Return [x, y] of the center of cell containing provided text 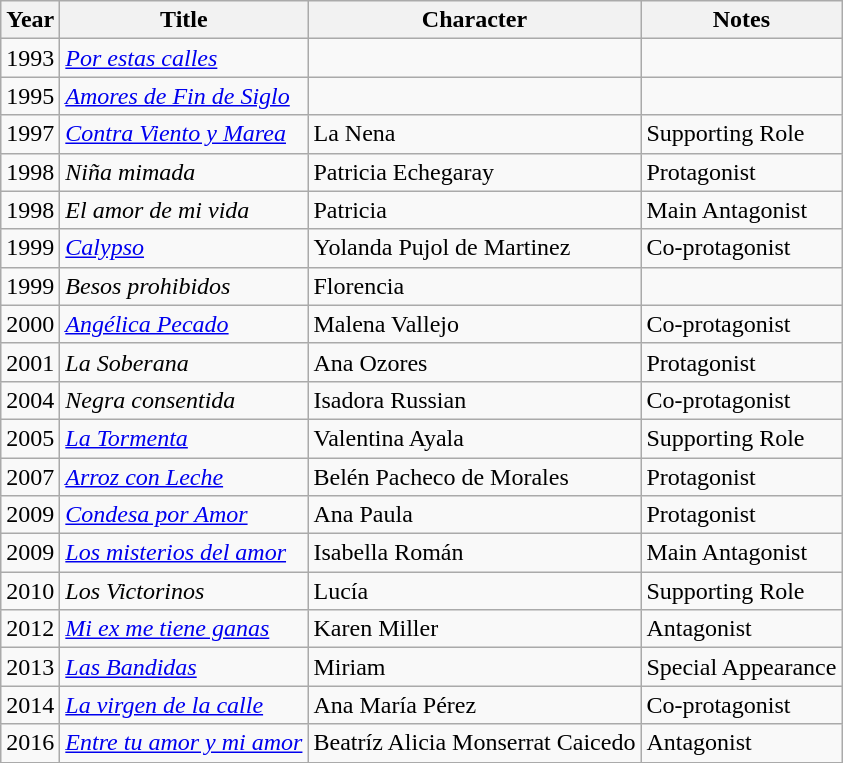
Special Appearance [742, 667]
Contra Viento y Marea [184, 134]
Ana Paula [474, 515]
Year [30, 20]
Condesa por Amor [184, 515]
Patricia Echegaray [474, 172]
Besos prohibidos [184, 286]
2014 [30, 705]
Miriam [474, 667]
1995 [30, 96]
Isabella Román [474, 553]
Karen Miller [474, 629]
2001 [30, 362]
2004 [30, 400]
La virgen de la calle [184, 705]
Por estas calles [184, 58]
Arroz con Leche [184, 477]
El amor de mi vida [184, 210]
2012 [30, 629]
La Nena [474, 134]
Isadora Russian [474, 400]
2000 [30, 324]
Character [474, 20]
La Soberana [184, 362]
Notes [742, 20]
Beatríz Alicia Monserrat Caicedo [474, 743]
Ana Ozores [474, 362]
Entre tu amor y mi amor [184, 743]
Ana María Pérez [474, 705]
Belén Pacheco de Morales [474, 477]
2007 [30, 477]
1993 [30, 58]
Valentina Ayala [474, 438]
Calypso [184, 248]
2005 [30, 438]
Los misterios del amor [184, 553]
Amores de Fin de Siglo [184, 96]
Malena Vallejo [474, 324]
Patricia [474, 210]
La Tormenta [184, 438]
Mi ex me tiene ganas [184, 629]
Florencia [474, 286]
Las Bandidas [184, 667]
Niña mimada [184, 172]
Yolanda Pujol de Martinez [474, 248]
Los Victorinos [184, 591]
2016 [30, 743]
Angélica Pecado [184, 324]
Negra consentida [184, 400]
Lucía [474, 591]
Title [184, 20]
2010 [30, 591]
1997 [30, 134]
2013 [30, 667]
